For the text-containing cell, return its midpoint in (x, y) coordinate format. 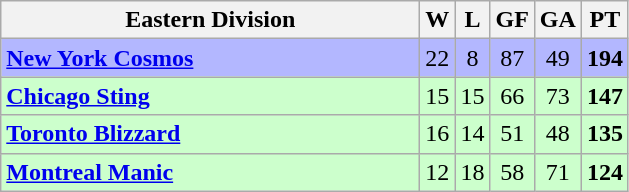
66 (512, 96)
147 (604, 96)
GA (558, 20)
58 (512, 172)
51 (512, 134)
8 (472, 58)
194 (604, 58)
22 (438, 58)
135 (604, 134)
49 (558, 58)
Chicago Sting (210, 96)
48 (558, 134)
16 (438, 134)
12 (438, 172)
L (472, 20)
Eastern Division (210, 20)
PT (604, 20)
71 (558, 172)
New York Cosmos (210, 58)
W (438, 20)
87 (512, 58)
18 (472, 172)
GF (512, 20)
Toronto Blizzard (210, 134)
73 (558, 96)
Montreal Manic (210, 172)
14 (472, 134)
124 (604, 172)
